Return (X, Y) of the center of cell containing provided text 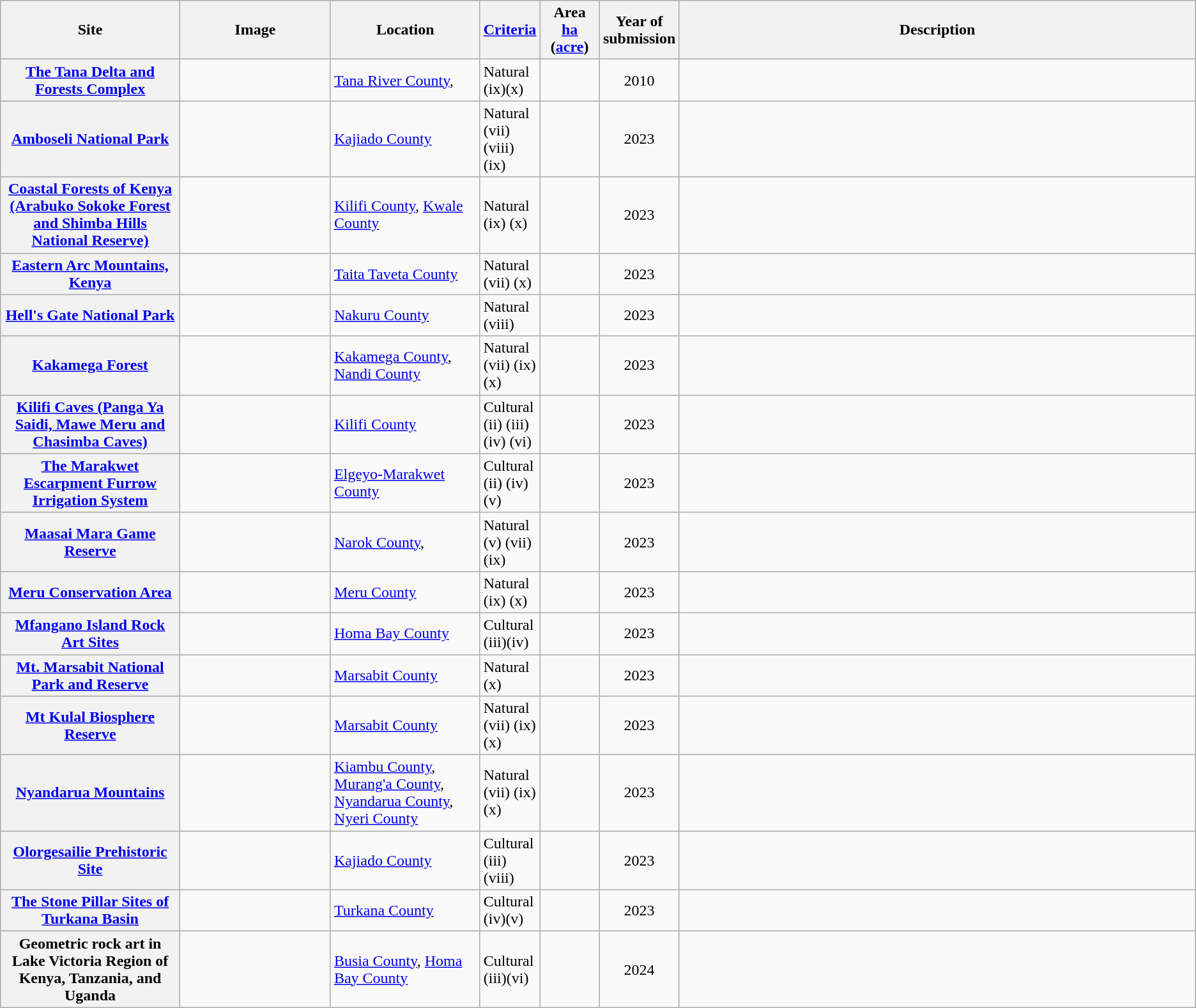
Kilifi County (405, 424)
Criteria (510, 30)
Meru County (405, 592)
Cultural (iii)(viii) (510, 860)
Natural (x) (510, 675)
Cultural (ii) (iii) (iv) (vi) (510, 424)
Homa Bay County (405, 634)
Natural (vii) (x) (510, 273)
Natural (vii) (viii) (ix) (510, 139)
Cultural (iv)(v) (510, 911)
Coastal Forests of Kenya (Arabuko Sokoke Forest and Shimba Hills National Reserve) (91, 215)
Cultural (iii)(iv) (510, 634)
Narok County, (405, 542)
The Stone Pillar Sites of Turkana Basin (91, 911)
Areaha (acre) (570, 30)
Natural (viii) (510, 316)
Location (405, 30)
Kiambu County, Murang'a County, Nyandarua County, Nyeri County (405, 793)
Cultural (ii) (iv) (v) (510, 483)
Cultural (iii)(vi) (510, 970)
The Marakwet Escarpment Furrow Irrigation System (91, 483)
Description (937, 30)
Site (91, 30)
Mt Kulal Biosphere Reserve (91, 726)
Tana River County, (405, 80)
Taita Taveta County (405, 273)
Amboseli National Park (91, 139)
Nyandarua Mountains (91, 793)
Year of submission (639, 30)
Kakamega County, Nandi County (405, 365)
Kakamega Forest (91, 365)
Image (255, 30)
Natural (v) (vii) (ix) (510, 542)
Eastern Arc Mountains, Kenya (91, 273)
2024 (639, 970)
Mt. Marsabit National Park and Reserve (91, 675)
Kilifi Caves (Panga Ya Saidi, Mawe Meru and Chasimba Caves) (91, 424)
Mfangano Island Rock Art Sites (91, 634)
Natural (ix)(x) (510, 80)
2010 (639, 80)
Olorgesailie Prehistoric Site (91, 860)
Geometric rock art in Lake Victoria Region of Kenya, Tanzania, and Uganda (91, 970)
Meru Conservation Area (91, 592)
Turkana County (405, 911)
Elgeyo-Marakwet County (405, 483)
Nakuru County (405, 316)
Kilifi County, Kwale County (405, 215)
The Tana Delta and Forests Complex (91, 80)
Busia County, Homa Bay County (405, 970)
Hell's Gate National Park (91, 316)
Maasai Mara Game Reserve (91, 542)
